Return (x, y) of the center of cell containing provided text 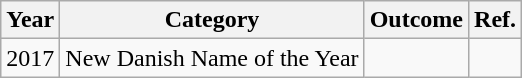
Ref. (496, 20)
New Danish Name of the Year (212, 58)
Year (30, 20)
Category (212, 20)
2017 (30, 58)
Outcome (416, 20)
